Capture the cell that displays the provided text and extract its (x, y) central coordinate. 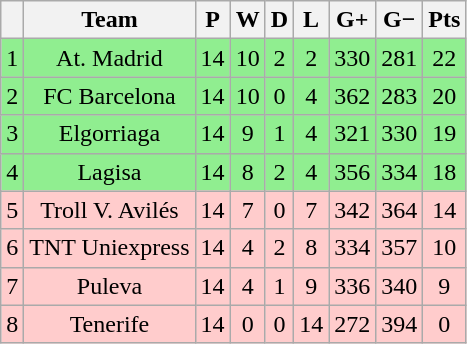
357 (400, 248)
Pts (444, 20)
18 (444, 172)
19 (444, 134)
G− (400, 20)
356 (352, 172)
20 (444, 96)
281 (400, 58)
Team (110, 20)
L (312, 20)
FC Barcelona (110, 96)
6 (12, 248)
362 (352, 96)
Puleva (110, 286)
Lagisa (110, 172)
D (279, 20)
321 (352, 134)
Tenerife (110, 324)
336 (352, 286)
P (212, 20)
283 (400, 96)
Elgorriaga (110, 134)
3 (12, 134)
At. Madrid (110, 58)
364 (400, 210)
5 (12, 210)
22 (444, 58)
TNT Uniexpress (110, 248)
Troll V. Avilés (110, 210)
394 (400, 324)
340 (400, 286)
G+ (352, 20)
342 (352, 210)
W (248, 20)
272 (352, 324)
